Provide the [x, y] coordinate of the cell's center where the given text is located.  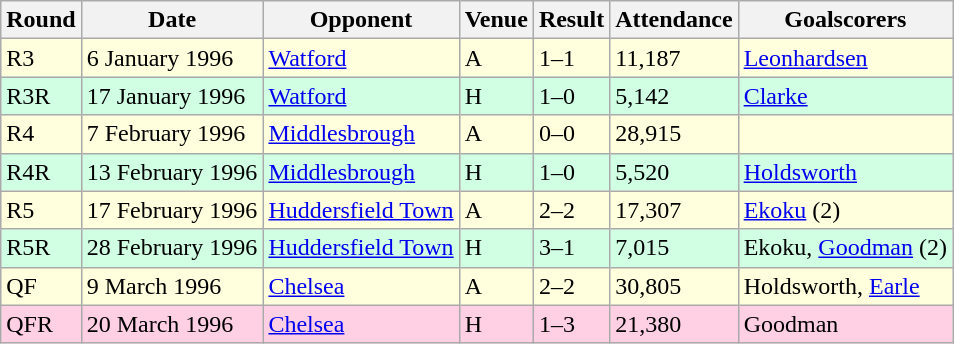
11,187 [674, 58]
17 February 1996 [172, 210]
R4 [41, 134]
17,307 [674, 210]
6 January 1996 [172, 58]
1–1 [571, 58]
QF [41, 286]
R4R [41, 172]
Date [172, 20]
Ekoku, Goodman (2) [845, 248]
9 March 1996 [172, 286]
Leonhardsen [845, 58]
5,520 [674, 172]
28,915 [674, 134]
7 February 1996 [172, 134]
20 March 1996 [172, 324]
Clarke [845, 96]
0–0 [571, 134]
13 February 1996 [172, 172]
30,805 [674, 286]
Goodman [845, 324]
R3R [41, 96]
Result [571, 20]
Round [41, 20]
3–1 [571, 248]
1–3 [571, 324]
Holdsworth, Earle [845, 286]
7,015 [674, 248]
5,142 [674, 96]
17 January 1996 [172, 96]
28 February 1996 [172, 248]
Goalscorers [845, 20]
R3 [41, 58]
Holdsworth [845, 172]
QFR [41, 324]
Ekoku (2) [845, 210]
Opponent [361, 20]
Attendance [674, 20]
21,380 [674, 324]
R5 [41, 210]
R5R [41, 248]
Venue [496, 20]
